Output the [x, y] coordinate of the center of the cell containing the given text.  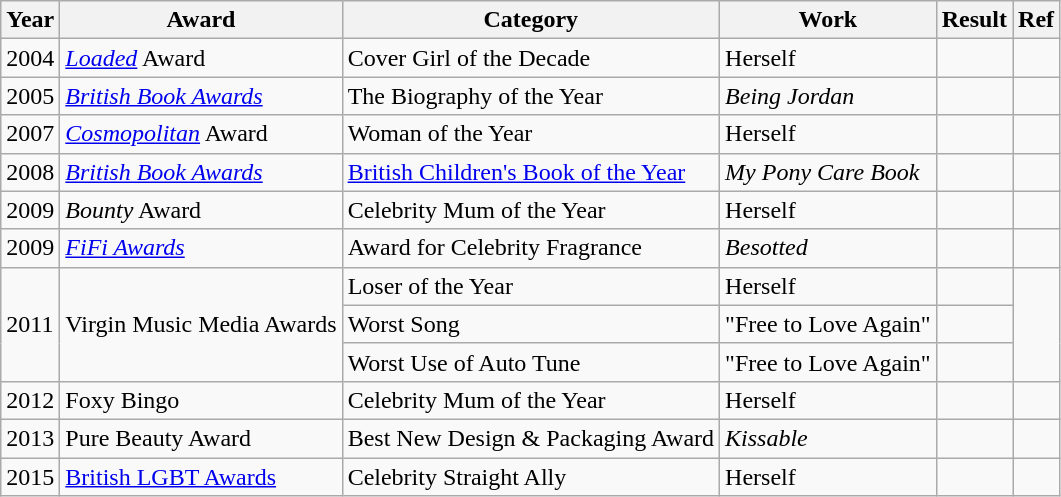
Work [828, 20]
Woman of the Year [530, 134]
Cosmopolitan Award [201, 134]
2004 [30, 58]
Virgin Music Media Awards [201, 324]
2013 [30, 438]
Category [530, 20]
Besotted [828, 248]
2012 [30, 400]
2007 [30, 134]
Foxy Bingo [201, 400]
British Children's Book of the Year [530, 172]
Celebrity Straight Ally [530, 477]
My Pony Care Book [828, 172]
2011 [30, 324]
Loaded Award [201, 58]
Year [30, 20]
Kissable [828, 438]
2008 [30, 172]
Result [974, 20]
Bounty Award [201, 210]
2015 [30, 477]
Cover Girl of the Decade [530, 58]
Ref [1036, 20]
Best New Design & Packaging Award [530, 438]
Worst Use of Auto Tune [530, 362]
Being Jordan [828, 96]
Pure Beauty Award [201, 438]
British LGBT Awards [201, 477]
The Biography of the Year [530, 96]
2005 [30, 96]
Award [201, 20]
Award for Celebrity Fragrance [530, 248]
FiFi Awards [201, 248]
Loser of the Year [530, 286]
Worst Song [530, 324]
